Scan for the cell matching the given text and deliver its [x, y] coordinate at center. 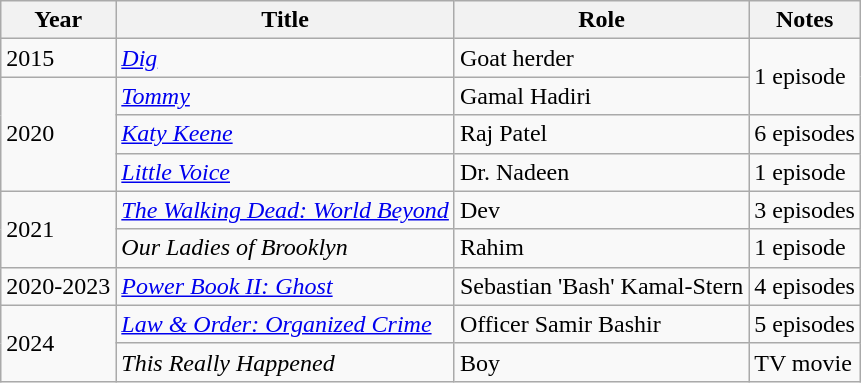
Sebastian 'Bash' Kamal-Stern [601, 286]
Boy [601, 362]
Gamal Hadiri [601, 96]
4 episodes [805, 286]
Dig [286, 58]
3 episodes [805, 210]
2020 [58, 134]
Goat herder [601, 58]
2024 [58, 343]
Officer Samir Bashir [601, 324]
The Walking Dead: World Beyond [286, 210]
Dev [601, 210]
Dr. Nadeen [601, 172]
5 episodes [805, 324]
2021 [58, 229]
2020-2023 [58, 286]
Power Book II: Ghost [286, 286]
Tommy [286, 96]
Year [58, 20]
Our Ladies of Brooklyn [286, 248]
This Really Happened [286, 362]
TV movie [805, 362]
Katy Keene [286, 134]
Law & Order: Organized Crime [286, 324]
2015 [58, 58]
Title [286, 20]
6 episodes [805, 134]
Rahim [601, 248]
Little Voice [286, 172]
Role [601, 20]
Notes [805, 20]
Raj Patel [601, 134]
